For the text-containing cell, return its midpoint in (X, Y) coordinate format. 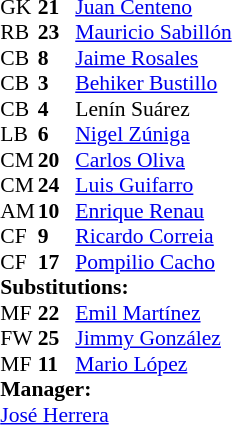
24 (57, 185)
10 (57, 211)
Emil Martínez (153, 313)
FW (19, 339)
Manager: (116, 389)
9 (57, 237)
20 (57, 160)
AM (19, 211)
LB (19, 135)
Nigel Zúniga (153, 135)
8 (57, 58)
25 (57, 339)
Pompilio Cacho (153, 262)
Enrique Renau (153, 211)
17 (57, 262)
RB (19, 33)
Carlos Oliva (153, 160)
3 (57, 83)
Jaime Rosales (153, 58)
Behiker Bustillo (153, 83)
Lenín Suárez (153, 109)
4 (57, 109)
Mauricio Sabillón (153, 33)
6 (57, 135)
23 (57, 33)
Ricardo Correia (153, 237)
Substitutions: (116, 287)
Jimmy González (153, 339)
Luis Guifarro (153, 185)
Mario López (153, 364)
22 (57, 313)
11 (57, 364)
